Return (x, y) of the center of cell containing provided text 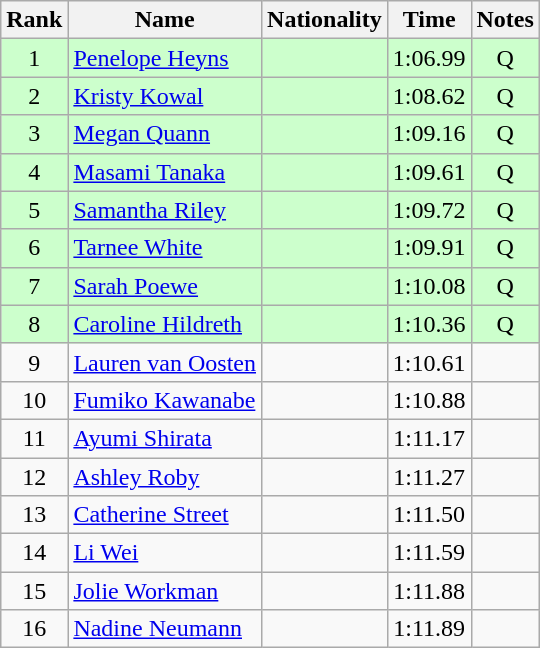
1:11.89 (429, 629)
2 (34, 96)
Time (429, 20)
1:09.61 (429, 172)
Nationality (325, 20)
Rank (34, 20)
Masami Tanaka (165, 172)
11 (34, 438)
Li Wei (165, 553)
5 (34, 210)
1:11.17 (429, 438)
1:11.50 (429, 515)
16 (34, 629)
Samantha Riley (165, 210)
Kristy Kowal (165, 96)
1 (34, 58)
14 (34, 553)
1:09.91 (429, 248)
Name (165, 20)
1:10.36 (429, 324)
1:09.72 (429, 210)
10 (34, 400)
1:11.27 (429, 477)
1:06.99 (429, 58)
Sarah Poewe (165, 286)
Nadine Neumann (165, 629)
6 (34, 248)
Catherine Street (165, 515)
Lauren van Oosten (165, 362)
7 (34, 286)
1:10.08 (429, 286)
1:10.88 (429, 400)
1:09.16 (429, 134)
Caroline Hildreth (165, 324)
1:11.88 (429, 591)
Ashley Roby (165, 477)
13 (34, 515)
Megan Quann (165, 134)
4 (34, 172)
Tarnee White (165, 248)
8 (34, 324)
15 (34, 591)
Fumiko Kawanabe (165, 400)
Penelope Heyns (165, 58)
12 (34, 477)
Jolie Workman (165, 591)
1:11.59 (429, 553)
Notes (505, 20)
3 (34, 134)
1:10.61 (429, 362)
9 (34, 362)
Ayumi Shirata (165, 438)
1:08.62 (429, 96)
